Identify which cell holds the provided text, then report its (X, Y) central coordinate. 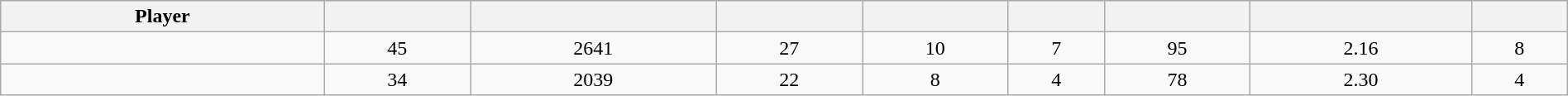
22 (789, 79)
27 (789, 48)
Player (162, 17)
2.30 (1361, 79)
78 (1178, 79)
95 (1178, 48)
2039 (594, 79)
2641 (594, 48)
45 (397, 48)
34 (397, 79)
2.16 (1361, 48)
7 (1056, 48)
10 (936, 48)
